Output the [X, Y] coordinate of the center of the cell containing the given text.  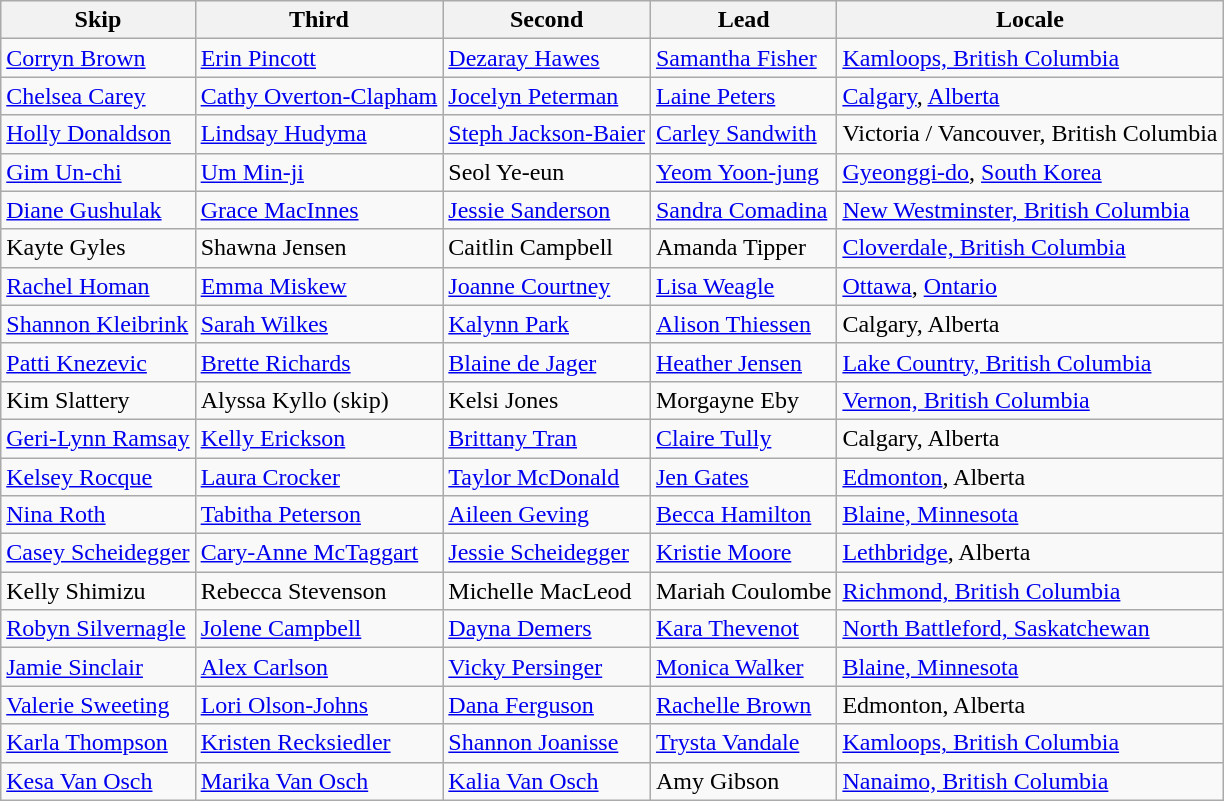
Kelly Shimizu [98, 591]
Carley Sandwith [743, 134]
Taylor McDonald [547, 477]
Kalia Van Osch [547, 781]
Dana Ferguson [547, 705]
Um Min-ji [319, 172]
Erin Pincott [319, 58]
Yeom Yoon-jung [743, 172]
Lindsay Hudyma [319, 134]
Kristen Recksiedler [319, 743]
Brittany Tran [547, 438]
Amanda Tipper [743, 248]
Holly Donaldson [98, 134]
Becca Hamilton [743, 515]
Patti Knezevic [98, 362]
Lake Country, British Columbia [1030, 362]
Chelsea Carey [98, 96]
Cloverdale, British Columbia [1030, 248]
Trysta Vandale [743, 743]
Locale [1030, 20]
Jamie Sinclair [98, 667]
Richmond, British Columbia [1030, 591]
Robyn Silvernagle [98, 629]
Kesa Van Osch [98, 781]
Samantha Fisher [743, 58]
Dayna Demers [547, 629]
Rachel Homan [98, 286]
Jessie Sanderson [547, 210]
Victoria / Vancouver, British Columbia [1030, 134]
Kara Thevenot [743, 629]
Shawna Jensen [319, 248]
North Battleford, Saskatchewan [1030, 629]
Blaine de Jager [547, 362]
Kalynn Park [547, 324]
Kelsi Jones [547, 400]
Jocelyn Peterman [547, 96]
Kayte Gyles [98, 248]
Alyssa Kyllo (skip) [319, 400]
Amy Gibson [743, 781]
Corryn Brown [98, 58]
Seol Ye-eun [547, 172]
Karla Thompson [98, 743]
Cary-Anne McTaggart [319, 553]
Morgayne Eby [743, 400]
Sandra Comadina [743, 210]
Dezaray Hawes [547, 58]
Joanne Courtney [547, 286]
Michelle MacLeod [547, 591]
Jolene Campbell [319, 629]
Aileen Geving [547, 515]
Gyeonggi-do, South Korea [1030, 172]
Cathy Overton-Clapham [319, 96]
Brette Richards [319, 362]
Lisa Weagle [743, 286]
Vernon, British Columbia [1030, 400]
Nina Roth [98, 515]
Kelly Erickson [319, 438]
Shannon Joanisse [547, 743]
Third [319, 20]
Lori Olson-Johns [319, 705]
Caitlin Campbell [547, 248]
Gim Un-chi [98, 172]
Jen Gates [743, 477]
Nanaimo, British Columbia [1030, 781]
Monica Walker [743, 667]
Emma Miskew [319, 286]
Rachelle Brown [743, 705]
Grace MacInnes [319, 210]
Claire Tully [743, 438]
Steph Jackson-Baier [547, 134]
Marika Van Osch [319, 781]
Shannon Kleibrink [98, 324]
Heather Jensen [743, 362]
Casey Scheidegger [98, 553]
Lethbridge, Alberta [1030, 553]
Lead [743, 20]
Rebecca Stevenson [319, 591]
Diane Gushulak [98, 210]
Ottawa, Ontario [1030, 286]
Sarah Wilkes [319, 324]
Mariah Coulombe [743, 591]
Kristie Moore [743, 553]
Alex Carlson [319, 667]
Alison Thiessen [743, 324]
Valerie Sweeting [98, 705]
Second [547, 20]
New Westminster, British Columbia [1030, 210]
Kelsey Rocque [98, 477]
Kim Slattery [98, 400]
Laura Crocker [319, 477]
Laine Peters [743, 96]
Jessie Scheidegger [547, 553]
Geri-Lynn Ramsay [98, 438]
Skip [98, 20]
Vicky Persinger [547, 667]
Tabitha Peterson [319, 515]
